Locate the cell with the specified text and output its (x, y) center coordinate. 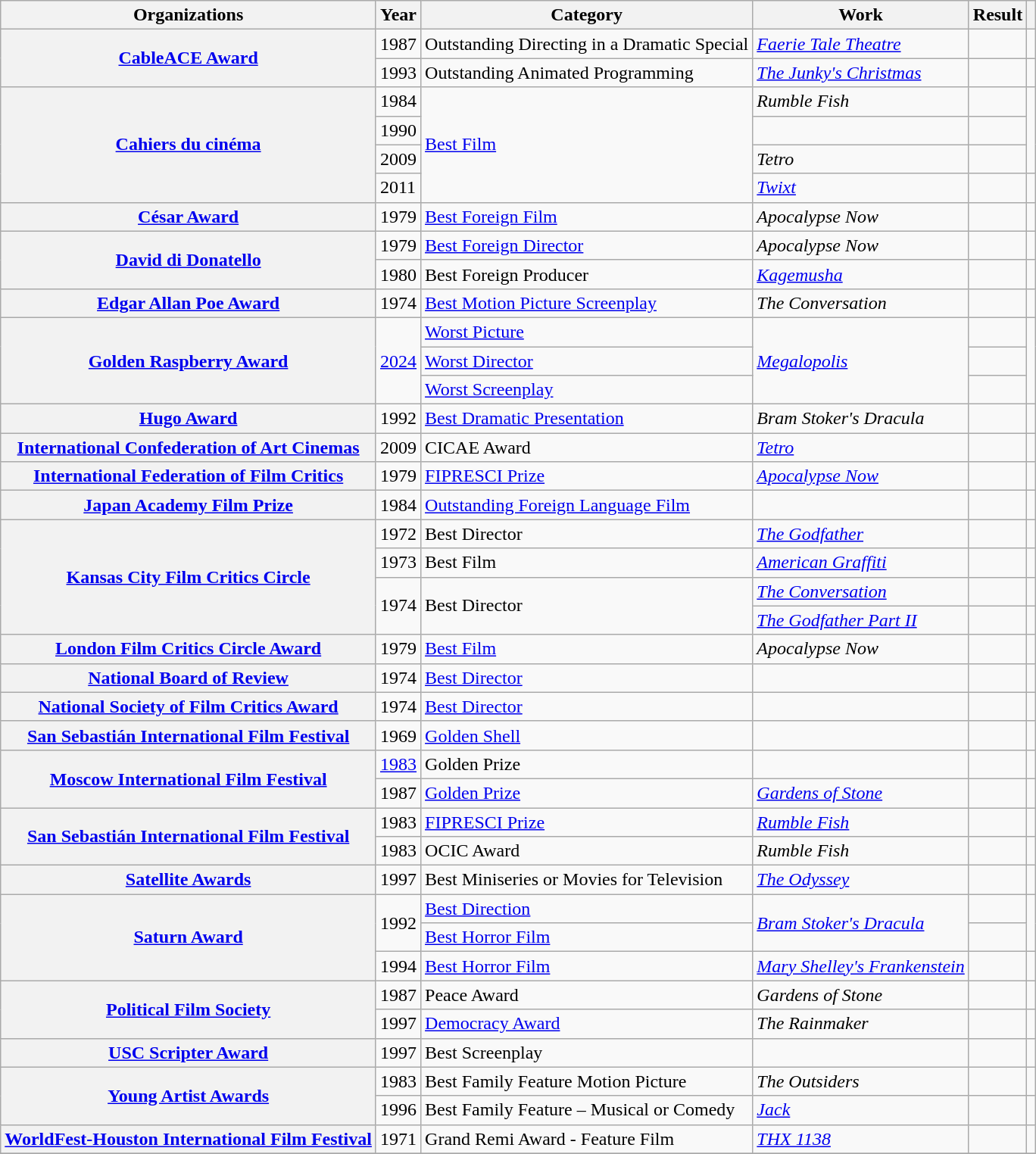
Golden Raspberry Award (189, 360)
1980 (398, 274)
Worst Picture (587, 332)
Best Family Feature Motion Picture (587, 1081)
1971 (398, 1139)
WorldFest-Houston International Film Festival (189, 1139)
Cahiers du cinéma (189, 145)
Organizations (189, 15)
National Board of Review (189, 678)
1994 (398, 966)
1973 (398, 563)
CableACE Award (189, 58)
1972 (398, 534)
Grand Remi Award - Feature Film (587, 1139)
2011 (398, 188)
International Federation of Film Critics (189, 476)
USC Scripter Award (189, 1053)
2024 (398, 360)
Golden Shell (587, 735)
David di Donatello (189, 260)
National Society of Film Critics Award (189, 706)
The Junky's Christmas (860, 73)
Best Dramatic Presentation (587, 419)
Best Foreign Producer (587, 274)
Best Direction (587, 909)
Saturn Award (189, 937)
Moscow International Film Festival (189, 778)
Hugo Award (189, 419)
Best Motion Picture Screenplay (587, 303)
Faerie Tale Theatre (860, 44)
Satellite Awards (189, 880)
OCIC Award (587, 851)
Kansas City Film Critics Circle (189, 577)
1993 (398, 73)
Twixt (860, 188)
THX 1138 (860, 1139)
Best Screenplay (587, 1053)
Mary Shelley's Frankenstein (860, 966)
Democracy Award (587, 1024)
London Film Critics Circle Award (189, 649)
Best Miniseries or Movies for Television (587, 880)
Japan Academy Film Prize (189, 505)
1996 (398, 1110)
Best Family Feature – Musical or Comedy (587, 1110)
The Godfather (860, 534)
Outstanding Directing in a Dramatic Special (587, 44)
Political Film Society (189, 1009)
Outstanding Animated Programming (587, 73)
Best Foreign Director (587, 245)
Outstanding Foreign Language Film (587, 505)
Young Artist Awards (189, 1096)
1969 (398, 735)
Work (860, 15)
The Godfather Part II (860, 620)
1990 (398, 130)
The Rainmaker (860, 1024)
Category (587, 15)
Megalopolis (860, 360)
Best Foreign Film (587, 217)
Jack (860, 1110)
Year (398, 15)
César Award (189, 217)
CICAE Award (587, 448)
Result (997, 15)
International Confederation of Art Cinemas (189, 448)
Worst Director (587, 361)
Peace Award (587, 995)
American Graffiti (860, 563)
Kagemusha (860, 274)
The Outsiders (860, 1081)
Worst Screenplay (587, 390)
Edgar Allan Poe Award (189, 303)
The Odyssey (860, 880)
